Scan for the cell matching the given text and deliver its [x, y] coordinate at center. 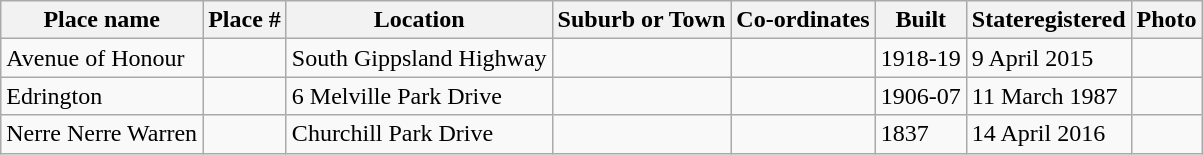
Nerre Nerre Warren [102, 134]
Avenue of Honour [102, 58]
Stateregistered [1048, 20]
Churchill Park Drive [419, 134]
Place name [102, 20]
9 April 2015 [1048, 58]
11 March 1987 [1048, 96]
South Gippsland Highway [419, 58]
1837 [920, 134]
1918-19 [920, 58]
Place # [245, 20]
Suburb or Town [642, 20]
Co-ordinates [803, 20]
Location [419, 20]
Built [920, 20]
Edrington [102, 96]
1906-07 [920, 96]
Photo [1166, 20]
14 April 2016 [1048, 134]
6 Melville Park Drive [419, 96]
